Extract the [X, Y] coordinate from the center of the cell holding the provided text.  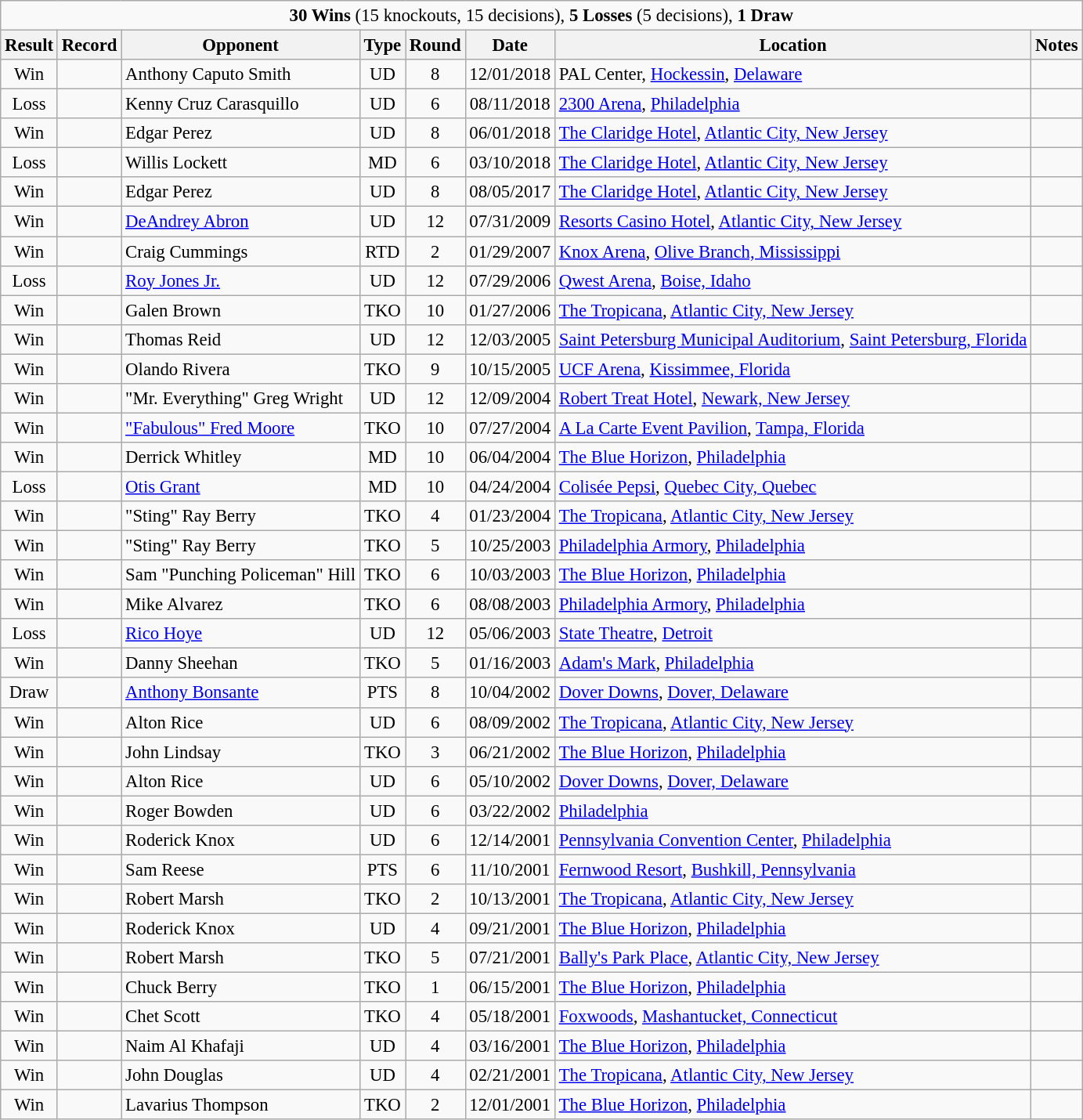
Chet Scott [240, 1017]
Bally's Park Place, Atlantic City, New Jersey [792, 958]
Rico Hoye [240, 634]
Roger Bowden [240, 811]
Anthony Caputo Smith [240, 74]
Result [30, 45]
10/03/2003 [510, 575]
07/27/2004 [510, 428]
Type [382, 45]
State Theatre, Detroit [792, 634]
Philadelphia [792, 811]
08/08/2003 [510, 605]
RTD [382, 251]
01/23/2004 [510, 516]
03/22/2002 [510, 811]
Location [792, 45]
Willis Lockett [240, 163]
12/09/2004 [510, 399]
12/01/2001 [510, 1105]
Opponent [240, 45]
Otis Grant [240, 486]
Date [510, 45]
Mike Alvarez [240, 605]
1 [435, 988]
Sam "Punching Policeman" Hill [240, 575]
12/03/2005 [510, 339]
12/14/2001 [510, 840]
Foxwoods, Mashantucket, Connecticut [792, 1017]
07/31/2009 [510, 222]
03/16/2001 [510, 1046]
Roy Jones Jr. [240, 280]
03/10/2018 [510, 163]
07/21/2001 [510, 958]
Naim Al Khafaji [240, 1046]
Saint Petersburg Municipal Auditorium, Saint Petersburg, Florida [792, 339]
Craig Cummings [240, 251]
08/09/2002 [510, 722]
DeAndrey Abron [240, 222]
06/15/2001 [510, 988]
Colisée Pepsi, Quebec City, Quebec [792, 486]
01/16/2003 [510, 663]
Draw [30, 693]
Resorts Casino Hotel, Atlantic City, New Jersey [792, 222]
UCF Arena, Kissimmee, Florida [792, 369]
Qwest Arena, Boise, Idaho [792, 280]
12/01/2018 [510, 74]
9 [435, 369]
08/05/2017 [510, 192]
Thomas Reid [240, 339]
07/29/2006 [510, 280]
05/18/2001 [510, 1017]
08/11/2018 [510, 104]
10/13/2001 [510, 899]
06/21/2002 [510, 752]
10/25/2003 [510, 546]
04/24/2004 [510, 486]
30 Wins (15 knockouts, 15 decisions), 5 Losses (5 decisions), 1 Draw [542, 16]
01/29/2007 [510, 251]
06/01/2018 [510, 133]
Notes [1057, 45]
Knox Arena, Olive Branch, Mississippi [792, 251]
02/21/2001 [510, 1075]
Robert Treat Hotel, Newark, New Jersey [792, 399]
Galen Brown [240, 310]
Pennsylvania Convention Center, Philadelphia [792, 840]
Chuck Berry [240, 988]
2300 Arena, Philadelphia [792, 104]
Fernwood Resort, Bushkill, Pennsylvania [792, 869]
Lavarius Thompson [240, 1105]
05/06/2003 [510, 634]
John Douglas [240, 1075]
01/27/2006 [510, 310]
Adam's Mark, Philadelphia [792, 663]
A La Carte Event Pavilion, Tampa, Florida [792, 428]
"Fabulous" Fred Moore [240, 428]
06/04/2004 [510, 457]
John Lindsay [240, 752]
Kenny Cruz Carasquillo [240, 104]
09/21/2001 [510, 928]
11/10/2001 [510, 869]
Sam Reese [240, 869]
Danny Sheehan [240, 663]
Anthony Bonsante [240, 693]
Olando Rivera [240, 369]
Record [89, 45]
10/04/2002 [510, 693]
Derrick Whitley [240, 457]
PAL Center, Hockessin, Delaware [792, 74]
3 [435, 752]
05/10/2002 [510, 781]
Round [435, 45]
"Mr. Everything" Greg Wright [240, 399]
10/15/2005 [510, 369]
